For the text-containing cell, return its midpoint in [x, y] coordinate format. 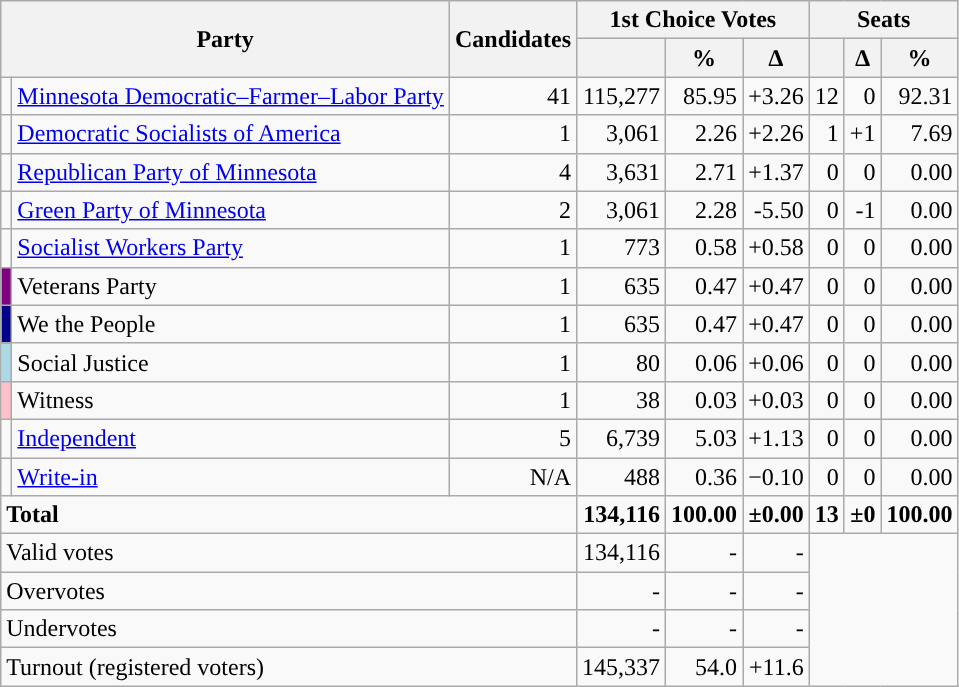
Witness [231, 400]
+1.13 [776, 438]
6,739 [622, 438]
773 [622, 248]
N/A [512, 477]
Independent [231, 438]
0.58 [704, 248]
-1 [862, 210]
Minnesota Democratic–Farmer–Labor Party [231, 96]
13 [826, 515]
-5.50 [776, 210]
80 [622, 362]
38 [622, 400]
5.03 [704, 438]
115,277 [622, 96]
488 [622, 477]
3,631 [622, 172]
41 [512, 96]
Social Justice [231, 362]
85.95 [704, 96]
±0.00 [776, 515]
0.36 [704, 477]
Write-in [231, 477]
+0.06 [776, 362]
1st Choice Votes [694, 20]
Overvotes [289, 591]
+0.03 [776, 400]
+1.37 [776, 172]
We the People [231, 324]
5 [512, 438]
+3.26 [776, 96]
0.03 [704, 400]
2 [512, 210]
Veterans Party [231, 286]
145,337 [622, 667]
2.26 [704, 134]
Turnout (registered voters) [289, 667]
7.69 [920, 134]
Total [289, 515]
Valid votes [289, 553]
54.0 [704, 667]
Party [226, 39]
Green Party of Minnesota [231, 210]
0.06 [704, 362]
+1 [862, 134]
Republican Party of Minnesota [231, 172]
Candidates [512, 39]
2.28 [704, 210]
+0.58 [776, 248]
2.71 [704, 172]
4 [512, 172]
+11.6 [776, 667]
Democratic Socialists of America [231, 134]
+2.26 [776, 134]
Undervotes [289, 629]
12 [826, 96]
Seats [884, 20]
−0.10 [776, 477]
92.31 [920, 96]
Socialist Workers Party [231, 248]
±0 [862, 515]
